For the text-containing cell, return its midpoint in [x, y] coordinate format. 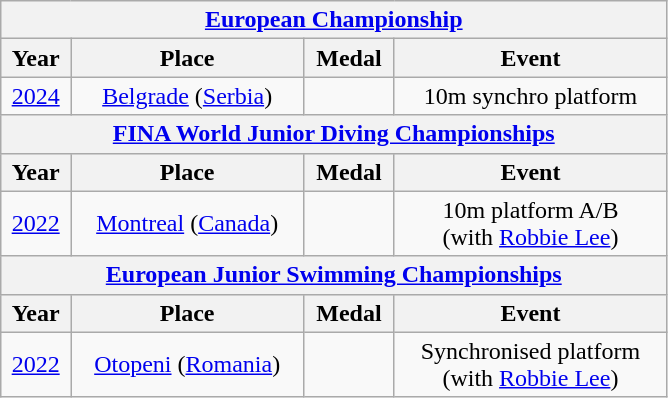
FINA World Junior Diving Championships [334, 134]
10m synchro platform [530, 96]
10m platform A/B(with Robbie Lee) [530, 224]
Otopeni (Romania) [188, 364]
Synchronised platform(with Robbie Lee) [530, 364]
European Junior Swimming Championships [334, 275]
Belgrade (Serbia) [188, 96]
2024 [36, 96]
European Championship [334, 20]
Montreal (Canada) [188, 224]
